Capture the cell that displays the provided text and extract its [X, Y] central coordinate. 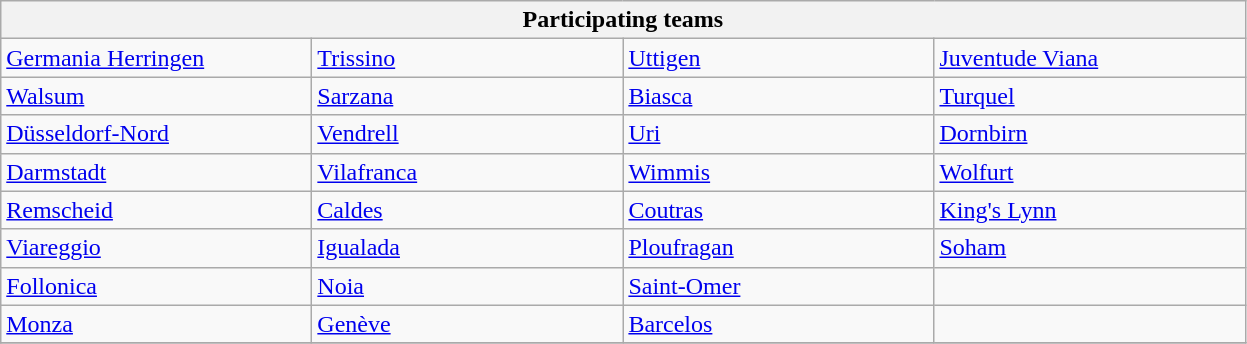
Germania Herringen [156, 58]
Igualada [468, 248]
Vilafranca [468, 172]
Vendrell [468, 134]
Ploufragan [778, 248]
Noia [468, 286]
Sarzana [468, 96]
Trissino [468, 58]
Wolfurt [1090, 172]
Walsum [156, 96]
Caldes [468, 210]
Genève [468, 324]
Saint-Omer [778, 286]
King's Lynn [1090, 210]
Biasca [778, 96]
Uri [778, 134]
Düsseldorf-Nord [156, 134]
Soham [1090, 248]
Viareggio [156, 248]
Monza [156, 324]
Turquel [1090, 96]
Wimmis [778, 172]
Dornbirn [1090, 134]
Remscheid [156, 210]
Darmstadt [156, 172]
Barcelos [778, 324]
Juventude Viana [1090, 58]
Coutras [778, 210]
Uttigen [778, 58]
Follonica [156, 286]
Participating teams [623, 20]
